Identify which cell holds the provided text, then report its [X, Y] central coordinate. 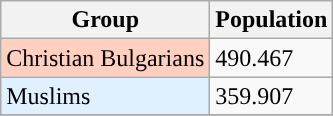
359.907 [272, 96]
Population [272, 20]
Christian Bulgarians [106, 58]
490.467 [272, 58]
Group [106, 20]
Muslims [106, 96]
